Pinpoint the cell where the given text exists, returning its [x, y] midpoint coordinate. 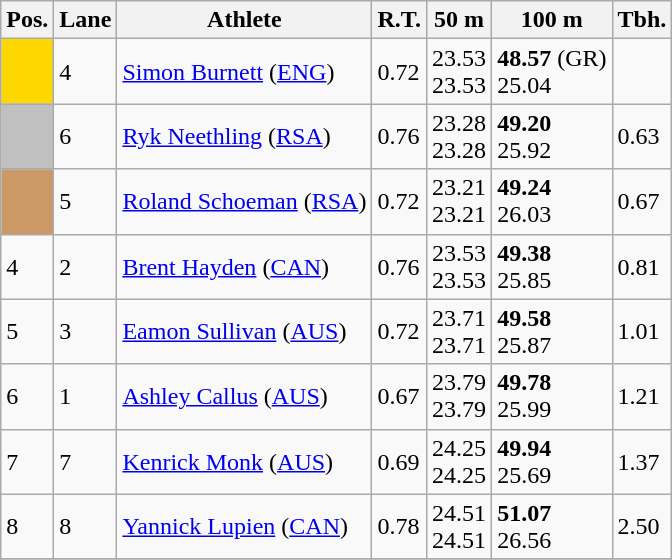
23.2123.21 [460, 202]
2 [86, 266]
R.T. [400, 20]
1.01 [642, 332]
0.81 [642, 266]
Kenrick Monk (AUS) [244, 462]
Simon Burnett (ENG) [244, 72]
50 m [460, 20]
23.2823.28 [460, 136]
49.2025.92 [552, 136]
24.5124.51 [460, 526]
49.9425.69 [552, 462]
0.63 [642, 136]
24.2524.25 [460, 462]
1.37 [642, 462]
23.7923.79 [460, 396]
Pos. [28, 20]
Athlete [244, 20]
1.21 [642, 396]
Lane [86, 20]
Ashley Callus (AUS) [244, 396]
Tbh. [642, 20]
48.57 (GR)25.04 [552, 72]
2.50 [642, 526]
51.0726.56 [552, 526]
1 [86, 396]
Eamon Sullivan (AUS) [244, 332]
Yannick Lupien (CAN) [244, 526]
49.7825.99 [552, 396]
100 m [552, 20]
Roland Schoeman (RSA) [244, 202]
3 [86, 332]
Brent Hayden (CAN) [244, 266]
Ryk Neethling (RSA) [244, 136]
49.3825.85 [552, 266]
49.5825.87 [552, 332]
49.2426.03 [552, 202]
23.7123.71 [460, 332]
0.78 [400, 526]
0.69 [400, 462]
